Locate the cell with the specified text and output its (x, y) center coordinate. 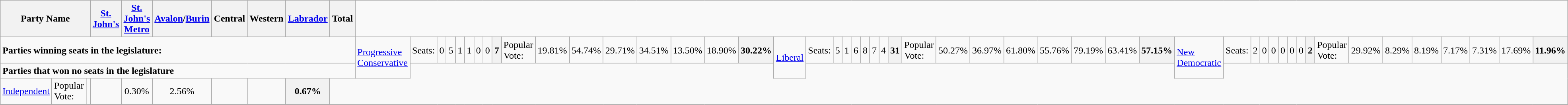
St. John's Metro (137, 19)
79.19% (1088, 50)
8.19% (1426, 50)
8.29% (1397, 50)
4 (884, 50)
Party Name (45, 19)
0.30% (137, 91)
Central (230, 19)
31 (895, 50)
Western (267, 19)
55.76% (1055, 50)
18.90% (722, 50)
Parties that won no seats in the legislature (178, 71)
0.67% (308, 91)
St. John's (106, 19)
13.50% (687, 50)
Parties winning seats in the legislature: (178, 50)
Labrador (308, 19)
57.15% (1157, 50)
61.80% (1021, 50)
29.92% (1366, 50)
54.74% (586, 50)
Avalon/Burin (182, 19)
50.27% (953, 50)
Independent (26, 91)
Progressive Conservative (383, 57)
19.81% (552, 50)
Total (342, 19)
17.69% (1516, 50)
63.41% (1123, 50)
34.51% (654, 50)
29.71% (620, 50)
8 (865, 50)
36.97% (986, 50)
6 (856, 50)
New Democratic (1199, 57)
30.22% (756, 50)
11.96% (1550, 50)
2.56% (182, 91)
Liberal (790, 57)
7.31% (1484, 50)
7.17% (1455, 50)
